Locate the cell with the specified text and output its (X, Y) center coordinate. 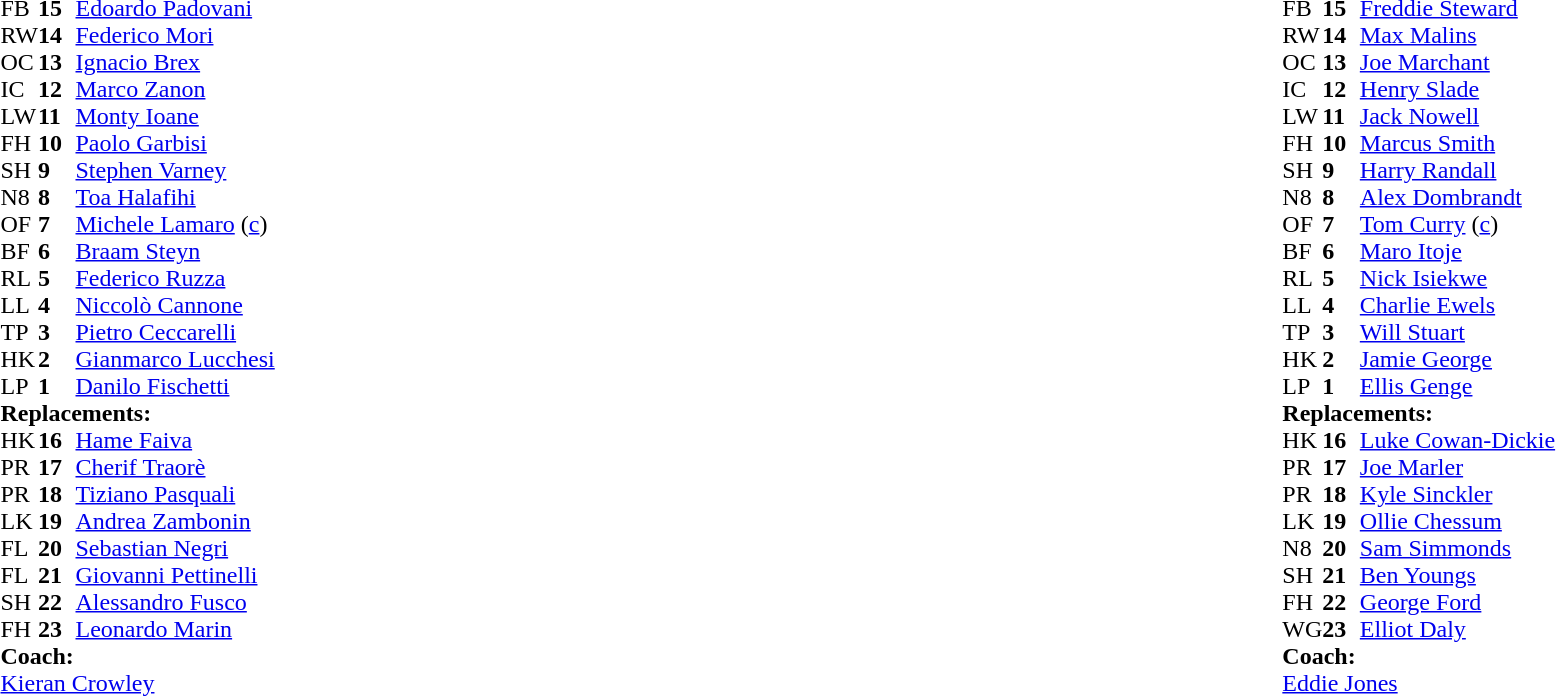
Kyle Sinckler (1458, 494)
Alex Dombrandt (1458, 198)
Braam Steyn (176, 252)
Alessandro Fusco (176, 602)
Marcus Smith (1458, 144)
Federico Ruzza (176, 278)
Elliot Daly (1458, 630)
Joe Marchant (1458, 62)
Pietro Ceccarelli (176, 332)
Federico Mori (176, 36)
Andrea Zambonin (176, 522)
Tiziano Pasquali (176, 494)
WG (1302, 630)
Paolo Garbisi (176, 144)
Hame Faiva (176, 440)
Michele Lamaro (c) (176, 224)
Gianmarco Lucchesi (176, 360)
Ollie Chessum (1458, 522)
Charlie Ewels (1458, 306)
Sebastian Negri (176, 548)
George Ford (1458, 602)
Stephen Varney (176, 170)
Max Malins (1458, 36)
Luke Cowan-Dickie (1458, 440)
Ellis Genge (1458, 386)
Maro Itoje (1458, 252)
Ignacio Brex (176, 62)
Tom Curry (c) (1458, 224)
Joe Marler (1458, 468)
Will Stuart (1458, 332)
Jack Nowell (1458, 116)
Nick Isiekwe (1458, 278)
Giovanni Pettinelli (176, 576)
Henry Slade (1458, 90)
Leonardo Marin (176, 630)
Jamie George (1458, 360)
Ben Youngs (1458, 576)
Danilo Fischetti (176, 386)
Niccolò Cannone (176, 306)
Toa Halafihi (176, 198)
Monty Ioane (176, 116)
Cherif Traorè (176, 468)
Marco Zanon (176, 90)
Sam Simmonds (1458, 548)
Harry Randall (1458, 170)
